For the text-containing cell, return its midpoint in (x, y) coordinate format. 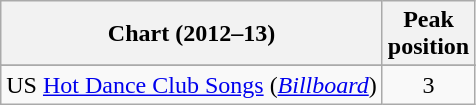
Chart (2012–13) (192, 34)
3 (428, 85)
Peakposition (428, 34)
US Hot Dance Club Songs (Billboard) (192, 85)
